Extract the (X, Y) coordinate from the center of the cell holding the provided text.  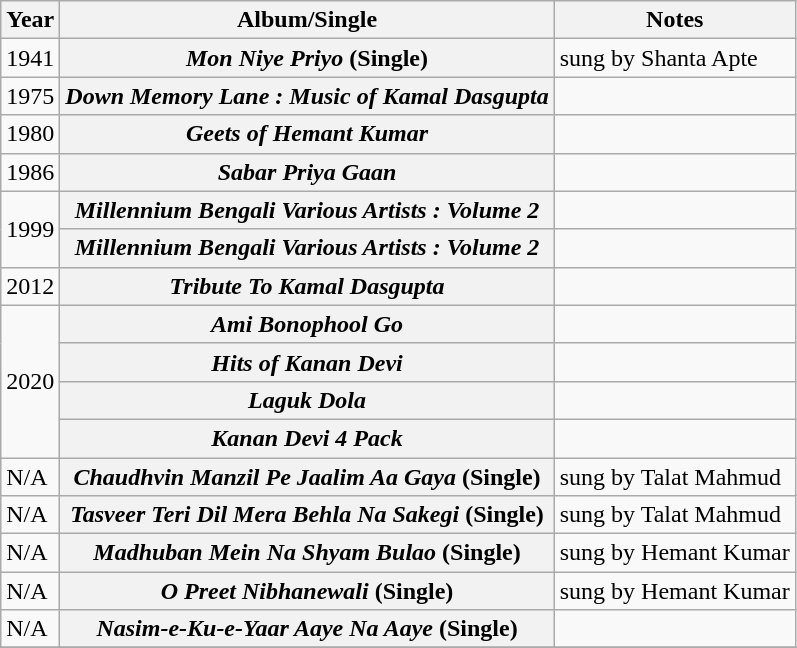
Tribute To Kamal Dasgupta (307, 286)
Kanan Devi 4 Pack (307, 438)
Year (30, 20)
Tasveer Teri Dil Mera Behla Na Sakegi (Single) (307, 515)
Chaudhvin Manzil Pe Jaalim Aa Gaya (Single) (307, 477)
Geets of Hemant Kumar (307, 134)
Down Memory Lane : Music of Kamal Dasgupta (307, 96)
2012 (30, 286)
1941 (30, 58)
Sabar Priya Gaan (307, 172)
Mon Niye Priyo (Single) (307, 58)
2020 (30, 381)
1999 (30, 229)
1975 (30, 96)
1980 (30, 134)
Madhuban Mein Na Shyam Bulao (Single) (307, 553)
O Preet Nibhanewali (Single) (307, 591)
Ami Bonophool Go (307, 324)
Notes (674, 20)
Laguk Dola (307, 400)
sung by Shanta Apte (674, 58)
Hits of Kanan Devi (307, 362)
Nasim-e-Ku-e-Yaar Aaye Na Aaye (Single) (307, 629)
1986 (30, 172)
Album/Single (307, 20)
